Scan for the cell matching the given text and deliver its [x, y] coordinate at center. 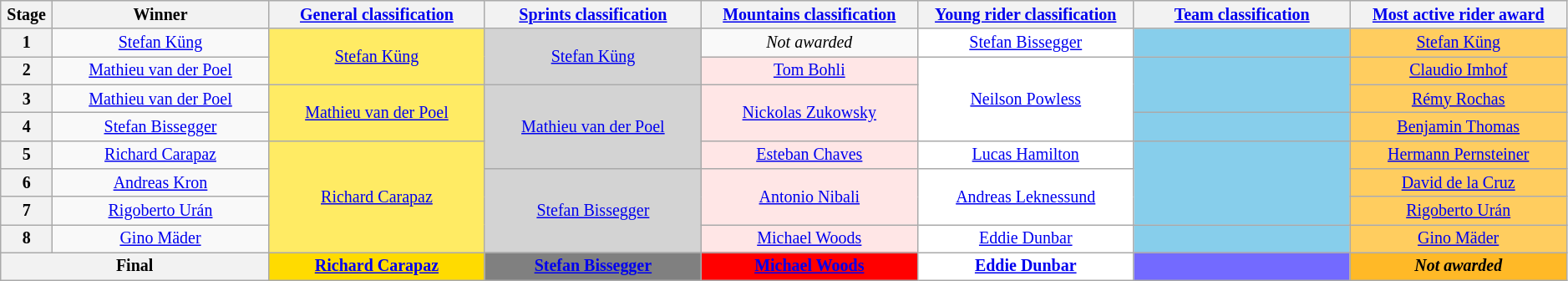
3 [27, 99]
Sprints classification [593, 15]
Hermann Pernsteiner [1459, 154]
Rémy Rochas [1459, 99]
4 [27, 127]
1 [27, 43]
Mountains classification [809, 15]
6 [27, 182]
Young rider classification [1026, 15]
General classification [376, 15]
7 [27, 211]
Neilson Powless [1026, 99]
David de la Cruz [1459, 182]
2 [27, 70]
Final [135, 266]
Tom Bohli [809, 70]
Team classification [1241, 15]
Nickolas Zukowsky [809, 112]
Andreas Kron [160, 182]
Benjamin Thomas [1459, 127]
Claudio Imhof [1459, 70]
5 [27, 154]
8 [27, 239]
Esteban Chaves [809, 154]
Most active rider award [1459, 15]
Winner [160, 15]
Antonio Nibali [809, 197]
Stage [27, 15]
Lucas Hamilton [1026, 154]
Andreas Leknessund [1026, 197]
